Determine the [x, y] coordinate at the center of the cell enclosing the given text.  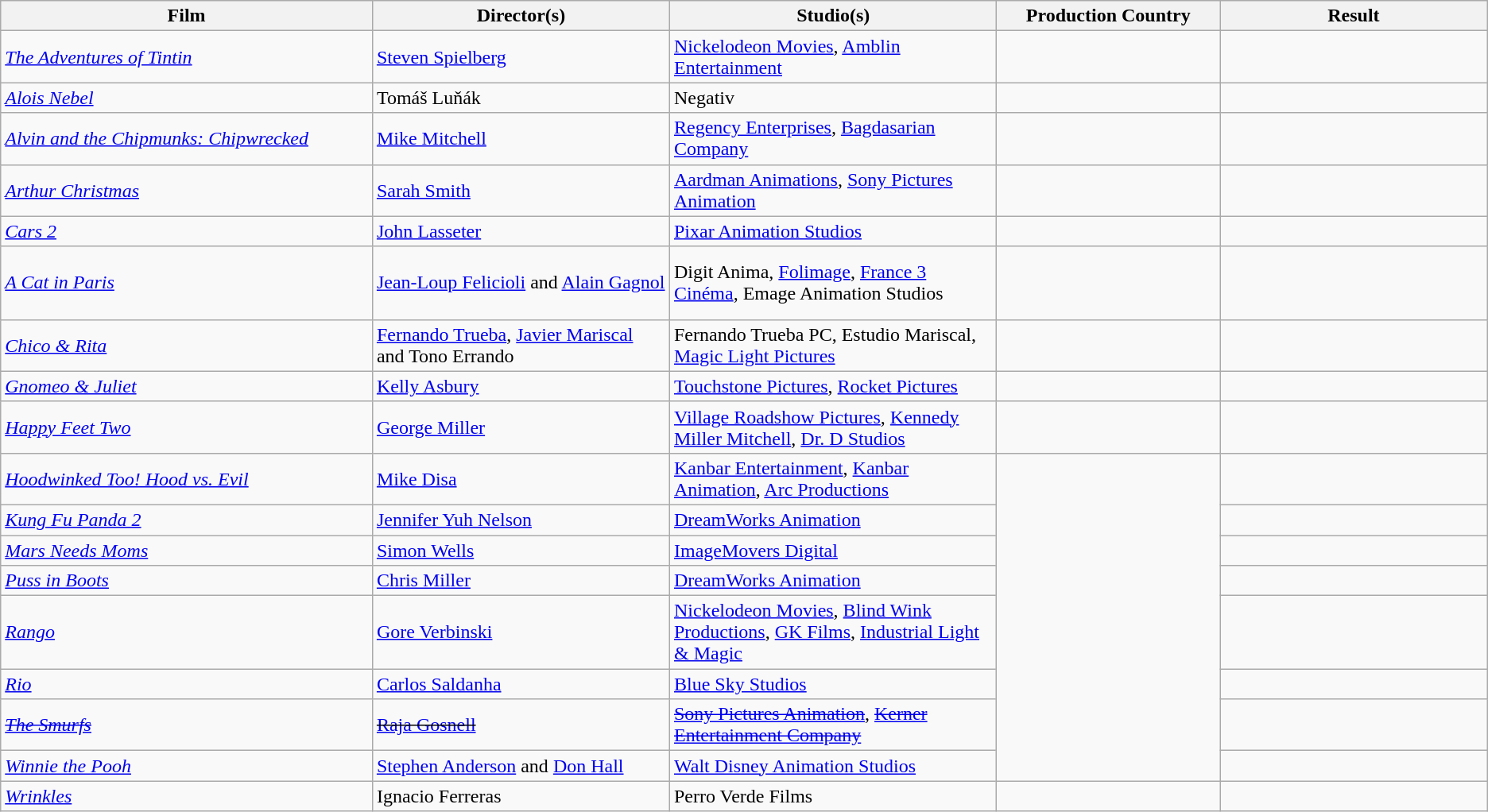
Alois Nebel [187, 98]
Sarah Smith [521, 191]
Rio [187, 684]
Chris Miller [521, 581]
Puss in Boots [187, 581]
Nickelodeon Movies, Blind Wink Productions, GK Films, Industrial Light & Magic [833, 632]
Kelly Asbury [521, 386]
Pixar Animation Studios [833, 231]
Nickelodeon Movies, Amblin Entertainment [833, 57]
Alvin and the Chipmunks: Chipwrecked [187, 138]
Regency Enterprises, Bagdasarian Company [833, 138]
Simon Wells [521, 551]
Director(s) [521, 16]
Hoodwinked Too! Hood vs. Evil [187, 478]
Result [1354, 16]
Village Roadshow Pictures, Kennedy Miller Mitchell, Dr. D Studios [833, 427]
Ignacio Ferreras [521, 796]
Production Country [1108, 16]
Kanbar Entertainment, Kanbar Animation, Arc Productions [833, 478]
Aardman Animations, Sony Pictures Animation [833, 191]
Steven Spielberg [521, 57]
Winnie the Pooh [187, 766]
Perro Verde Films [833, 796]
Mike Mitchell [521, 138]
Blue Sky Studios [833, 684]
Gore Verbinski [521, 632]
George Miller [521, 427]
Arthur Christmas [187, 191]
Fernando Trueba, Javier Mariscal and Tono Errando [521, 345]
Negativ [833, 98]
A Cat in Paris [187, 283]
Jean-Loup Felicioli and Alain Gagnol [521, 283]
John Lasseter [521, 231]
Mike Disa [521, 478]
Sony Pictures Animation, Kerner Entertainment Company [833, 725]
Walt Disney Animation Studios [833, 766]
Mars Needs Moms [187, 551]
ImageMovers Digital [833, 551]
Touchstone Pictures, Rocket Pictures [833, 386]
Digit Anima, Folimage, France 3 Cinéma, Emage Animation Studios [833, 283]
Fernando Trueba PC, Estudio Mariscal, Magic Light Pictures [833, 345]
The Adventures of Tintin [187, 57]
Gnomeo & Juliet [187, 386]
The Smurfs [187, 725]
Tomáš Luňák [521, 98]
Film [187, 16]
Carlos Saldanha [521, 684]
Kung Fu Panda 2 [187, 520]
Stephen Anderson and Don Hall [521, 766]
Chico & Rita [187, 345]
Happy Feet Two [187, 427]
Jennifer Yuh Nelson [521, 520]
Raja Gosnell [521, 725]
Rango [187, 632]
Wrinkles [187, 796]
Studio(s) [833, 16]
Cars 2 [187, 231]
